Provide the (x, y) coordinate of the cell's center where the given text is located.  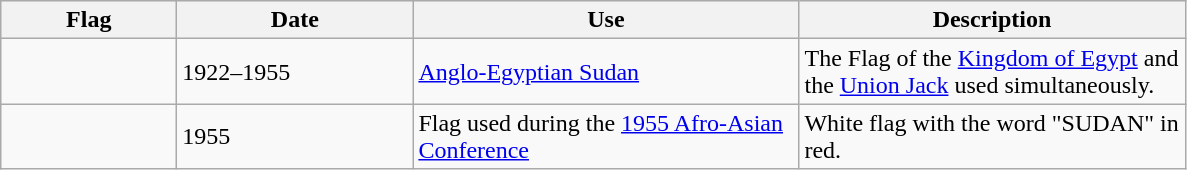
Anglo-Egyptian Sudan (606, 72)
White flag with the word "SUDAN" in red. (992, 136)
Flag (89, 20)
1922–1955 (295, 72)
1955 (295, 136)
Use (606, 20)
The Flag of the Kingdom of Egypt and the Union Jack used simultaneously. (992, 72)
Date (295, 20)
Flag used during the 1955 Afro-Asian Conference (606, 136)
Description (992, 20)
